Pinpoint the cell where the given text exists, returning its [x, y] midpoint coordinate. 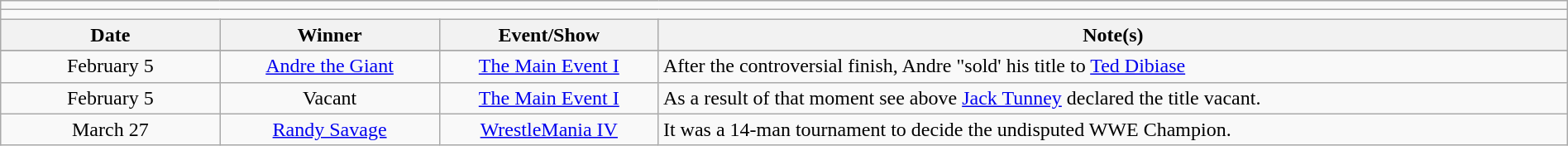
Vacant [329, 98]
March 27 [111, 129]
Note(s) [1113, 35]
Andre the Giant [329, 66]
Randy Savage [329, 129]
Winner [329, 35]
Event/Show [549, 35]
WrestleMania IV [549, 129]
Date [111, 35]
It was a 14-man tournament to decide the undisputed WWE Champion. [1113, 129]
After the controversial finish, Andre "sold' his title to Ted Dibiase [1113, 66]
As a result of that moment see above Jack Tunney declared the title vacant. [1113, 98]
